Scan for the cell matching the given text and deliver its [x, y] coordinate at center. 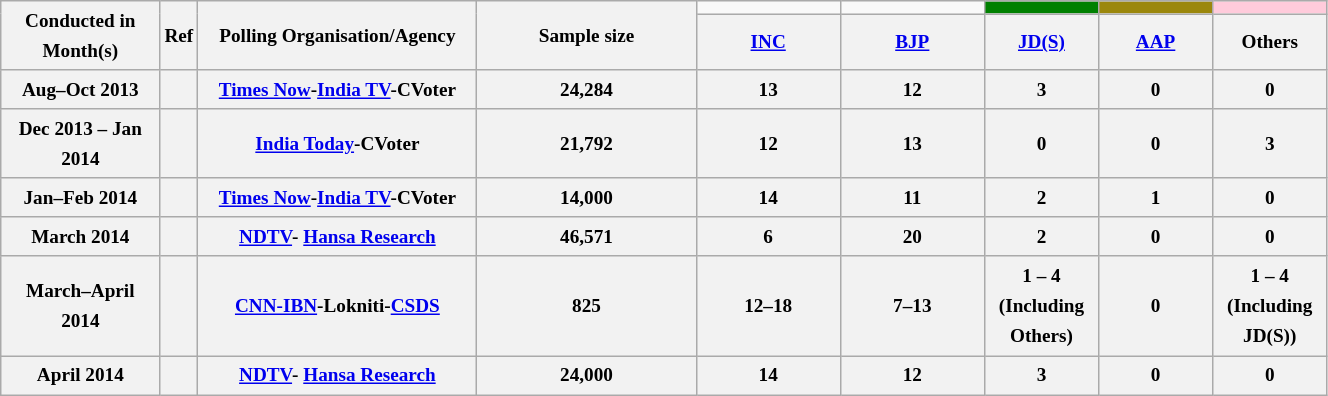
Polling Organisation/Agency [338, 36]
Dec 2013 – Jan 2014 [80, 144]
14,000 [586, 198]
24,000 [586, 374]
INC [768, 42]
March–April 2014 [80, 306]
24,284 [586, 90]
6 [768, 236]
11 [912, 198]
CNN-IBN-Lokniti-CSDS [338, 306]
Conducted in Month(s) [80, 36]
Others [1270, 42]
1 – 4 (Including Others) [1041, 306]
1 – 4 (Including JD(S)) [1270, 306]
7–13 [912, 306]
March 2014 [80, 236]
AAP [1156, 42]
April 2014 [80, 374]
1 [1156, 198]
20 [912, 236]
India Today-CVoter [338, 144]
825 [586, 306]
BJP [912, 42]
Aug–Oct 2013 [80, 90]
Sample size [586, 36]
Ref [179, 36]
JD(S) [1041, 42]
12–18 [768, 306]
46,571 [586, 236]
21,792 [586, 144]
Jan–Feb 2014 [80, 198]
